Detect which cell encompasses the target text, then output its (X, Y) center coordinate. 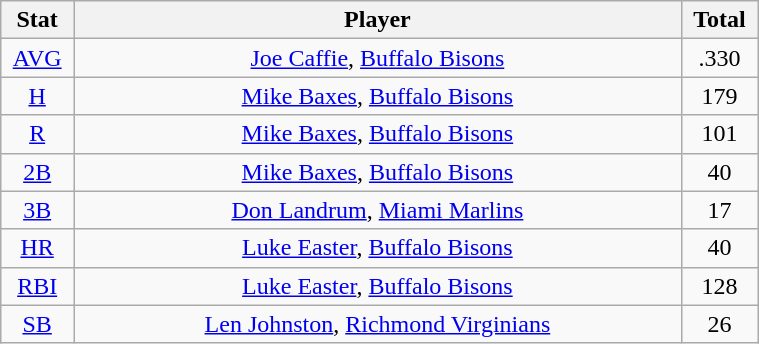
Len Johnston, Richmond Virginians (378, 324)
26 (719, 324)
AVG (38, 58)
2B (38, 172)
3B (38, 210)
Don Landrum, Miami Marlins (378, 210)
SB (38, 324)
Player (378, 20)
Total (719, 20)
179 (719, 96)
Joe Caffie, Buffalo Bisons (378, 58)
Stat (38, 20)
H (38, 96)
17 (719, 210)
RBI (38, 286)
HR (38, 248)
128 (719, 286)
R (38, 134)
.330 (719, 58)
101 (719, 134)
